From the cell containing the given text, extract its center point as (x, y) coordinate. 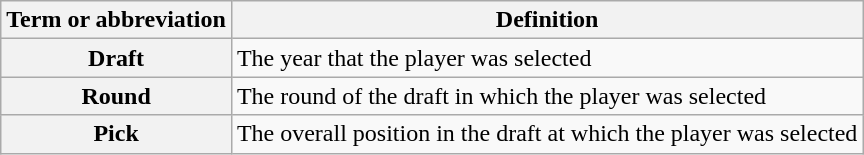
Definition (547, 20)
Pick (116, 134)
The overall position in the draft at which the player was selected (547, 134)
Round (116, 96)
Term or abbreviation (116, 20)
Draft (116, 58)
The year that the player was selected (547, 58)
The round of the draft in which the player was selected (547, 96)
